For the text-containing cell, return its midpoint in [x, y] coordinate format. 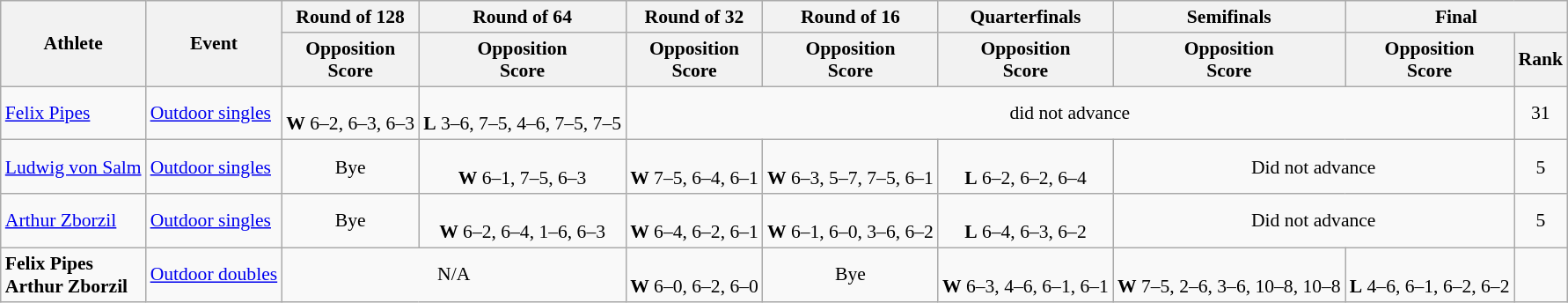
Arthur Zborzil [74, 220]
W 6–2, 6–3, 6–3 [350, 113]
W 6–3, 5–7, 7–5, 6–1 [850, 167]
31 [1542, 113]
W 6–4, 6–2, 6–1 [694, 220]
W 6–1, 6–0, 3–6, 6–2 [850, 220]
Felix Pipes Arthur Zborzil [74, 275]
W 6–2, 6–4, 1–6, 6–3 [523, 220]
Final [1456, 17]
Round of 64 [523, 17]
Event [215, 44]
Round of 32 [694, 17]
Semifinals [1229, 17]
L 4–6, 6–1, 6–2, 6–2 [1430, 275]
W 7–5, 2–6, 3–6, 10–8, 10–8 [1229, 275]
Ludwig von Salm [74, 167]
W 7–5, 6–4, 6–1 [694, 167]
L 3–6, 7–5, 4–6, 7–5, 7–5 [523, 113]
Felix Pipes [74, 113]
L 6–2, 6–2, 6–4 [1026, 167]
Outdoor doubles [215, 275]
W 6–1, 7–5, 6–3 [523, 167]
L 6–4, 6–3, 6–2 [1026, 220]
Athlete [74, 44]
W 6–3, 4–6, 6–1, 6–1 [1026, 275]
Rank [1542, 60]
Quarterfinals [1026, 17]
N/A [454, 275]
Round of 128 [350, 17]
Round of 16 [850, 17]
W 6–0, 6–2, 6–0 [694, 275]
did not advance [1070, 113]
